Return (x, y) of the center of cell containing provided text 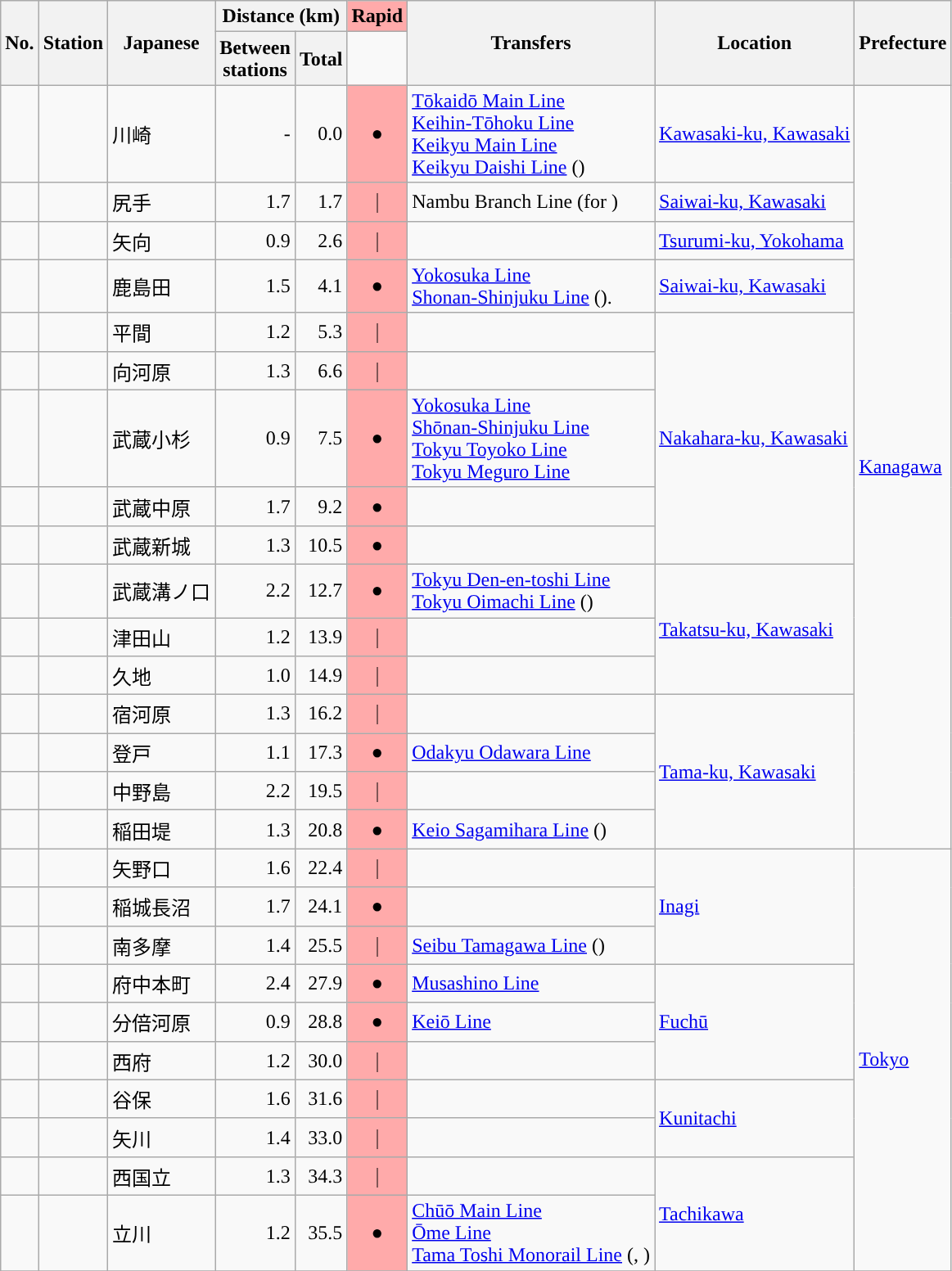
武蔵中原 (162, 506)
向河原 (162, 370)
25.5 (321, 944)
- (255, 134)
17.3 (321, 753)
Tokyu Den-en-toshi Line Tokyu Oimachi Line () (531, 591)
13.9 (321, 637)
登戸 (162, 753)
Tōkaidō Main Line Keihin-Tōhoku Line Keikyu Main Line Keikyu Daishi Line () (531, 134)
平間 (162, 332)
1.1 (255, 753)
鹿島田 (162, 286)
4.1 (321, 286)
14.9 (321, 676)
Keiō Line (531, 1021)
22.4 (321, 868)
矢川 (162, 1138)
Yokosuka Line Shonan-Shinjuku Line (). (531, 286)
1.0 (255, 676)
分倍河原 (162, 1021)
稲城長沼 (162, 907)
中野島 (162, 791)
Musashino Line (531, 984)
Tsurumi-ku, Yokohama (755, 241)
津田山 (162, 637)
Takatsu-ku, Kawasaki (755, 629)
Japanese (162, 43)
尻手 (162, 201)
稲田堤 (162, 830)
1.5 (255, 286)
Nambu Branch Line (for ) (531, 201)
Inagi (755, 907)
西国立 (162, 1175)
Yokosuka Line Shōnan-Shinjuku Line Tokyu Toyoko Line Tokyu Meguro Line (531, 439)
Nakahara-ku, Kawasaki (755, 439)
34.3 (321, 1175)
Tokyo (903, 1060)
5.3 (321, 332)
20.8 (321, 830)
35.5 (321, 1233)
Fuchū (755, 1021)
Rapid (377, 16)
Station (73, 43)
矢向 (162, 241)
谷保 (162, 1098)
31.6 (321, 1098)
28.8 (321, 1021)
矢野口 (162, 868)
南多摩 (162, 944)
No. (20, 43)
24.1 (321, 907)
Distance (km) (282, 16)
Location (755, 43)
Tama-ku, Kawasaki (755, 772)
10.5 (321, 545)
立川 (162, 1233)
Odakyu Odawara Line (531, 753)
6.6 (321, 370)
Chūō Main Line Ōme Line Tama Toshi Monorail Line (, ) (531, 1233)
Transfers (531, 43)
府中本町 (162, 984)
Betweenstations (255, 59)
武蔵小杉 (162, 439)
2.4 (255, 984)
12.7 (321, 591)
30.0 (321, 1061)
Prefecture (903, 43)
16.2 (321, 714)
西府 (162, 1061)
Total (321, 59)
川崎 (162, 134)
武蔵溝ノ口 (162, 591)
宿河原 (162, 714)
0.0 (321, 134)
Kanagawa (903, 466)
久地 (162, 676)
9.2 (321, 506)
Tachikawa (755, 1213)
2.6 (321, 241)
Seibu Tamagawa Line () (531, 944)
19.5 (321, 791)
Kawasaki-ku, Kawasaki (755, 134)
7.5 (321, 439)
27.9 (321, 984)
33.0 (321, 1138)
武蔵新城 (162, 545)
Kunitachi (755, 1118)
Keio Sagamihara Line () (531, 830)
